Search for the cell housing the specified text and yield its [X, Y] center coordinate. 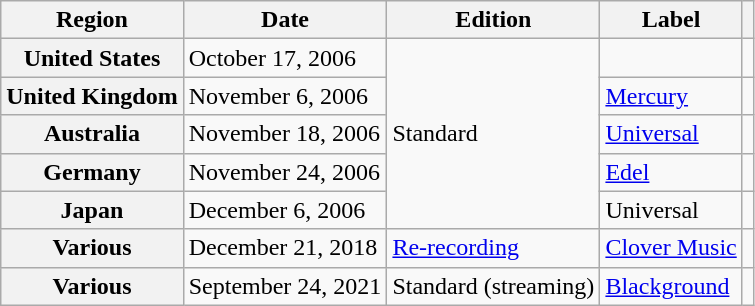
United States [92, 58]
Label [671, 20]
Germany [92, 172]
Re-recording [494, 248]
Edel [671, 172]
November 18, 2006 [285, 134]
October 17, 2006 [285, 58]
Blackground [671, 286]
United Kingdom [92, 96]
November 24, 2006 [285, 172]
Region [92, 20]
Edition [494, 20]
November 6, 2006 [285, 96]
Standard [494, 134]
December 6, 2006 [285, 210]
Mercury [671, 96]
Standard (streaming) [494, 286]
Japan [92, 210]
Australia [92, 134]
Date [285, 20]
September 24, 2021 [285, 286]
Clover Music [671, 248]
December 21, 2018 [285, 248]
